Provide the [x, y] coordinate of the cell's center where the given text is located.  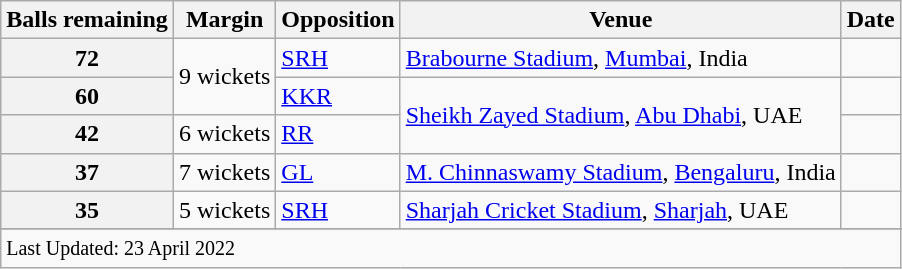
6 wickets [224, 134]
7 wickets [224, 172]
37 [88, 172]
Venue [620, 20]
Balls remaining [88, 20]
Brabourne Stadium, Mumbai, India [620, 58]
Sheikh Zayed Stadium, Abu Dhabi, UAE [620, 115]
42 [88, 134]
35 [88, 210]
KKR [338, 96]
Last Updated: 23 April 2022 [451, 248]
60 [88, 96]
Sharjah Cricket Stadium, Sharjah, UAE [620, 210]
Opposition [338, 20]
M. Chinnaswamy Stadium, Bengaluru, India [620, 172]
Date [870, 20]
72 [88, 58]
GL [338, 172]
9 wickets [224, 77]
Margin [224, 20]
5 wickets [224, 210]
RR [338, 134]
